Identify which cell holds the provided text, then report its (X, Y) central coordinate. 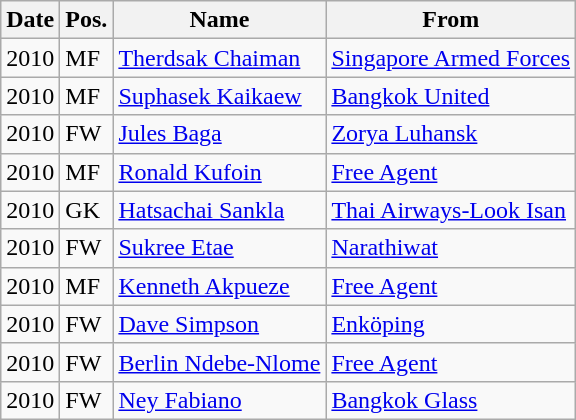
Kenneth Akpueze (220, 286)
Therdsak Chaiman (220, 58)
From (451, 20)
Name (220, 20)
Enköping (451, 324)
Ronald Kufoin (220, 172)
Ney Fabiano (220, 400)
Singapore Armed Forces (451, 58)
Date (30, 20)
Thai Airways-Look Isan (451, 210)
Dave Simpson (220, 324)
Sukree Etae (220, 248)
Zorya Luhansk (451, 134)
Narathiwat (451, 248)
Berlin Ndebe-Nlome (220, 362)
Pos. (86, 20)
Bangkok Glass (451, 400)
Jules Baga (220, 134)
GK (86, 210)
Hatsachai Sankla (220, 210)
Bangkok United (451, 96)
Suphasek Kaikaew (220, 96)
